Identify which cell holds the provided text, then report its (x, y) central coordinate. 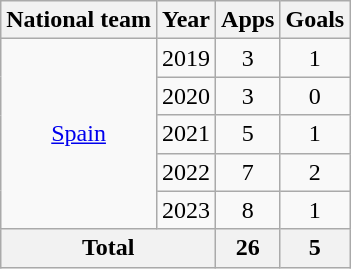
0 (315, 96)
Total (108, 248)
National team (79, 20)
Year (186, 20)
Goals (315, 20)
8 (248, 210)
26 (248, 248)
Spain (79, 134)
2020 (186, 96)
2019 (186, 58)
2021 (186, 134)
7 (248, 172)
Apps (248, 20)
2023 (186, 210)
2 (315, 172)
2022 (186, 172)
